Search for the cell housing the specified text and yield its [X, Y] center coordinate. 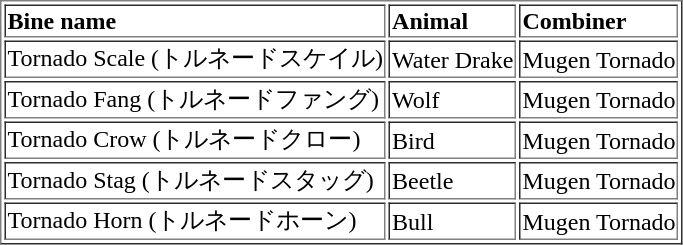
Tornado Scale (トルネードスケイル) [195, 59]
Water Drake [452, 59]
Tornado Stag (トルネードスタッグ) [195, 181]
Bine name [195, 20]
Bird [452, 141]
Combiner [598, 20]
Tornado Fang (トルネードファング) [195, 100]
Bull [452, 221]
Tornado Horn (トルネードホーン) [195, 221]
Wolf [452, 100]
Tornado Crow (トルネードクロー) [195, 141]
Animal [452, 20]
Beetle [452, 181]
